Output the [X, Y] coordinate of the center of the cell containing the given text.  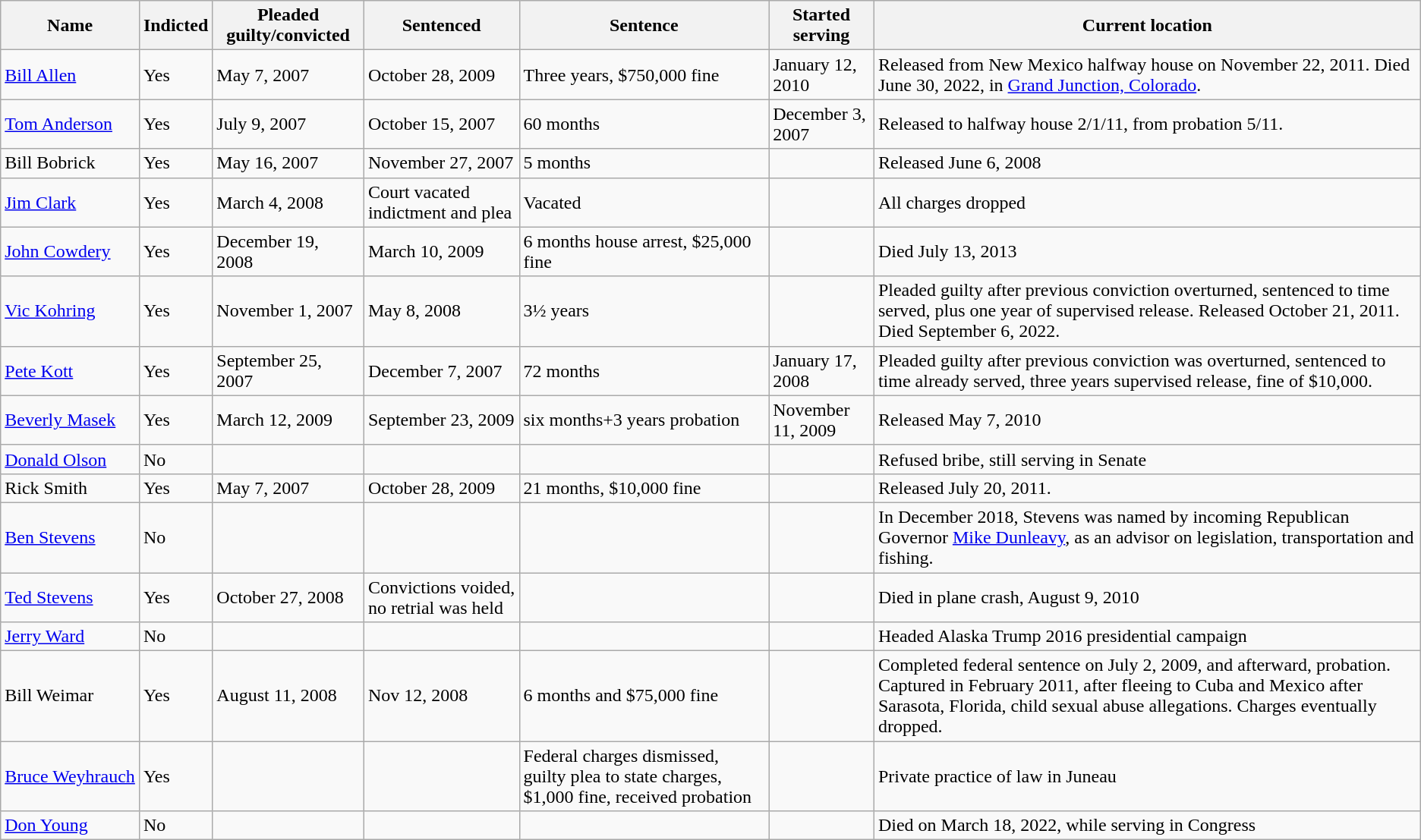
Headed Alaska Trump 2016 presidential campaign [1147, 637]
Beverly Masek [70, 420]
Bruce Weyhrauch [70, 776]
Vacated [644, 202]
Pleaded guilty/convicted [288, 26]
Ben Stevens [70, 537]
Name [70, 26]
Bill Bobrick [70, 163]
December 7, 2007 [442, 370]
John Cowdery [70, 252]
Ted Stevens [70, 596]
September 25, 2007 [288, 370]
Don Young [70, 826]
In December 2018, Stevens was named by incoming Republican Governor Mike Dunleavy, as an advisor on legislation, transportation and fishing. [1147, 537]
All charges dropped [1147, 202]
Sentence [644, 26]
Sentenced [442, 26]
Jerry Ward [70, 637]
Bill Weimar [70, 697]
October 27, 2008 [288, 596]
November 27, 2007 [442, 163]
December 3, 2007 [821, 124]
March 12, 2009 [288, 420]
Private practice of law in Juneau [1147, 776]
Released from New Mexico halfway house on November 22, 2011. Died June 30, 2022, in Grand Junction, Colorado. [1147, 74]
May 16, 2007 [288, 163]
October 15, 2007 [442, 124]
6 months house arrest, $25,000 fine [644, 252]
January 17, 2008 [821, 370]
Nov 12, 2008 [442, 697]
Rick Smith [70, 488]
72 months [644, 370]
May 8, 2008 [442, 311]
Court vacated indictment and plea [442, 202]
21 months, $10,000 fine [644, 488]
Federal charges dismissed, guilty plea to state charges, $1,000 fine, received probation [644, 776]
November 11, 2009 [821, 420]
Released July 20, 2011. [1147, 488]
Donald Olson [70, 459]
August 11, 2008 [288, 697]
5 months [644, 163]
Jim Clark [70, 202]
Released to halfway house 2/1/11, from probation 5/11. [1147, 124]
Convictions voided, no retrial was held [442, 596]
Vic Kohring [70, 311]
November 1, 2007 [288, 311]
Started serving [821, 26]
Died on March 18, 2022, while serving in Congress [1147, 826]
Died July 13, 2013 [1147, 252]
Pleaded guilty after previous conviction was overturned, sentenced to time already served, three years supervised release, fine of $10,000. [1147, 370]
March 10, 2009 [442, 252]
July 9, 2007 [288, 124]
six months+3 years probation [644, 420]
Bill Allen [70, 74]
Refused bribe, still serving in Senate [1147, 459]
Current location [1147, 26]
September 23, 2009 [442, 420]
Tom Anderson [70, 124]
Released May 7, 2010 [1147, 420]
3½ years [644, 311]
Pete Kott [70, 370]
Released June 6, 2008 [1147, 163]
Died in plane crash, August 9, 2010 [1147, 596]
January 12, 2010 [821, 74]
6 months and $75,000 fine [644, 697]
Indicted [175, 26]
60 months [644, 124]
December 19, 2008 [288, 252]
Three years, $750,000 fine [644, 74]
March 4, 2008 [288, 202]
